Identify which cell holds the provided text, then report its (x, y) central coordinate. 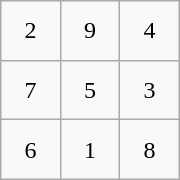
9 (90, 30)
8 (150, 150)
5 (90, 90)
4 (150, 30)
6 (30, 150)
2 (30, 30)
7 (30, 90)
3 (150, 90)
1 (90, 150)
